Find where the given text appears and provide that cell's center as [X, Y] coordinate. 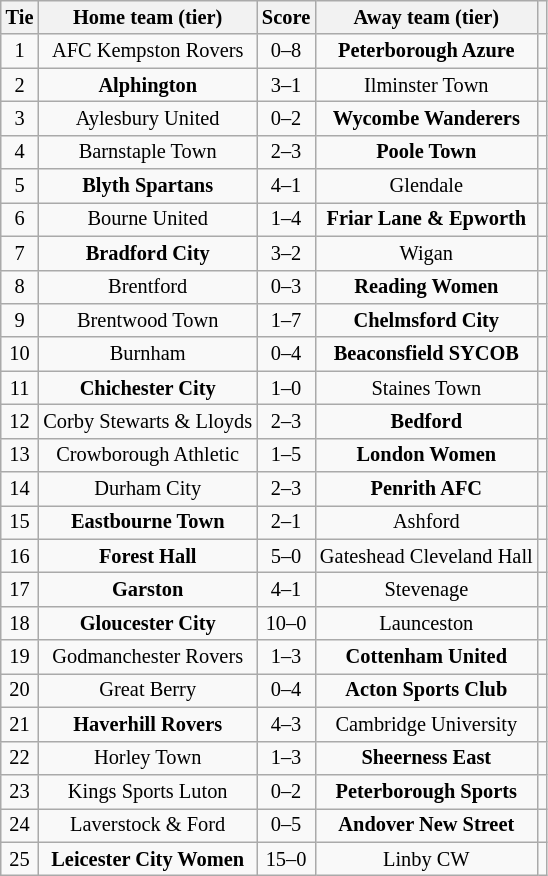
Poole Town [426, 152]
Cambridge University [426, 724]
Stevenage [426, 589]
1–7 [286, 320]
Beaconsfield SYCOB [426, 354]
25 [20, 859]
Garston [148, 589]
Friar Lane & Epworth [426, 219]
Brentwood Town [148, 320]
Leicester City Women [148, 859]
15 [20, 522]
Ilminster Town [426, 85]
0–8 [286, 51]
14 [20, 489]
Durham City [148, 489]
Eastbourne Town [148, 522]
Burnham [148, 354]
5 [20, 186]
9 [20, 320]
Andover New Street [426, 825]
4–3 [286, 724]
10 [20, 354]
8 [20, 287]
London Women [426, 455]
20 [20, 690]
AFC Kempston Rovers [148, 51]
Chichester City [148, 388]
0–5 [286, 825]
17 [20, 589]
21 [20, 724]
19 [20, 657]
Peterborough Azure [426, 51]
4 [20, 152]
Barnstaple Town [148, 152]
Cottenham United [426, 657]
Gloucester City [148, 623]
Brentford [148, 287]
Laverstock & Ford [148, 825]
Acton Sports Club [426, 690]
3 [20, 118]
Gateshead Cleveland Hall [426, 556]
1–5 [286, 455]
Bradford City [148, 253]
Launceston [426, 623]
23 [20, 791]
1–0 [286, 388]
Score [286, 17]
0–3 [286, 287]
12 [20, 421]
Sheerness East [426, 758]
Alphington [148, 85]
2 [20, 85]
Corby Stewarts & Lloyds [148, 421]
Ashford [426, 522]
Wycombe Wanderers [426, 118]
1–4 [286, 219]
15–0 [286, 859]
Aylesbury United [148, 118]
Crowborough Athletic [148, 455]
Linby CW [426, 859]
Great Berry [148, 690]
7 [20, 253]
3–2 [286, 253]
Forest Hall [148, 556]
Staines Town [426, 388]
Away team (tier) [426, 17]
13 [20, 455]
Peterborough Sports [426, 791]
6 [20, 219]
24 [20, 825]
Home team (tier) [148, 17]
3–1 [286, 85]
11 [20, 388]
Penrith AFC [426, 489]
Haverhill Rovers [148, 724]
16 [20, 556]
1 [20, 51]
Godmanchester Rovers [148, 657]
Wigan [426, 253]
2–1 [286, 522]
Bedford [426, 421]
Reading Women [426, 287]
22 [20, 758]
Chelmsford City [426, 320]
5–0 [286, 556]
Glendale [426, 186]
10–0 [286, 623]
Kings Sports Luton [148, 791]
18 [20, 623]
Tie [20, 17]
Blyth Spartans [148, 186]
Horley Town [148, 758]
Bourne United [148, 219]
